Return the [X, Y] coordinate for the center point of the cell that contains the specified text.  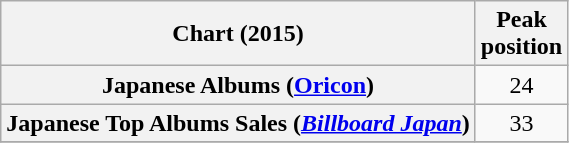
Japanese Top Albums Sales (Billboard Japan) [238, 123]
Japanese Albums (Oricon) [238, 85]
Chart (2015) [238, 34]
Peakposition [521, 34]
33 [521, 123]
24 [521, 85]
